Return [X, Y] of the center of cell containing provided text 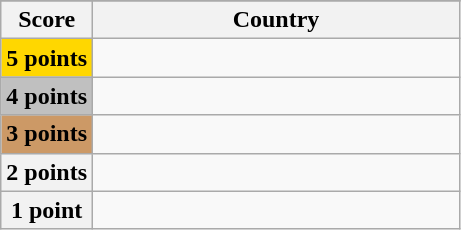
Score [47, 20]
1 point [47, 210]
2 points [47, 172]
4 points [47, 96]
3 points [47, 134]
5 points [47, 58]
Country [276, 20]
